Search for the cell housing the specified text and yield its [X, Y] center coordinate. 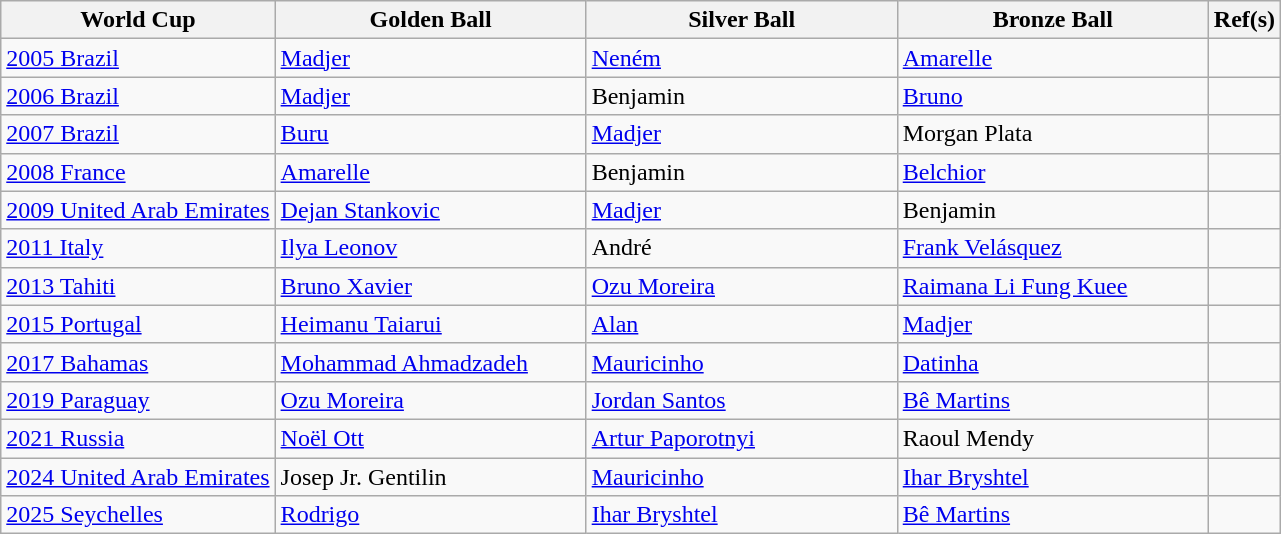
2019 Paraguay [138, 400]
2006 Brazil [138, 96]
Belchior [1052, 172]
Bruno Xavier [430, 286]
2025 Seychelles [138, 515]
Morgan Plata [1052, 134]
Heimanu Taiarui [430, 324]
Rodrigo [430, 515]
2021 Russia [138, 438]
World Cup [138, 20]
2009 United Arab Emirates [138, 210]
Raimana Li Fung Kuee [1052, 286]
Raoul Mendy [1052, 438]
Bronze Ball [1052, 20]
Frank Velásquez [1052, 248]
Alan [742, 324]
Bruno [1052, 96]
André [742, 248]
Datinha [1052, 362]
Golden Ball [430, 20]
2024 United Arab Emirates [138, 477]
2008 France [138, 172]
Josep Jr. Gentilin [430, 477]
Mohammad Ahmadzadeh [430, 362]
Ref(s) [1244, 20]
2017 Bahamas [138, 362]
2007 Brazil [138, 134]
Noël Ott [430, 438]
2005 Brazil [138, 58]
Neném [742, 58]
2013 Tahiti [138, 286]
Artur Paporotnyi [742, 438]
Ilya Leonov [430, 248]
Silver Ball [742, 20]
Jordan Santos [742, 400]
Dejan Stankovic [430, 210]
2015 Portugal [138, 324]
2011 Italy [138, 248]
Buru [430, 134]
